Capture the cell that displays the provided text and extract its [x, y] central coordinate. 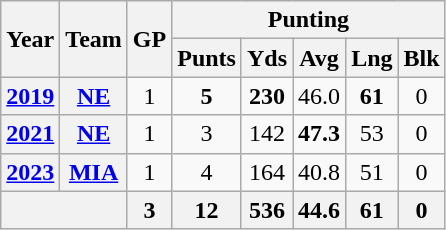
2019 [30, 96]
Lng [372, 58]
40.8 [320, 172]
Team [94, 39]
Yds [266, 58]
12 [207, 210]
Blk [422, 58]
44.6 [320, 210]
51 [372, 172]
53 [372, 134]
4 [207, 172]
5 [207, 96]
Year [30, 39]
46.0 [320, 96]
536 [266, 210]
164 [266, 172]
230 [266, 96]
47.3 [320, 134]
Punting [308, 20]
142 [266, 134]
Punts [207, 58]
2023 [30, 172]
GP [149, 39]
Avg [320, 58]
2021 [30, 134]
MIA [94, 172]
